Locate the cell with the specified text and output its (X, Y) center coordinate. 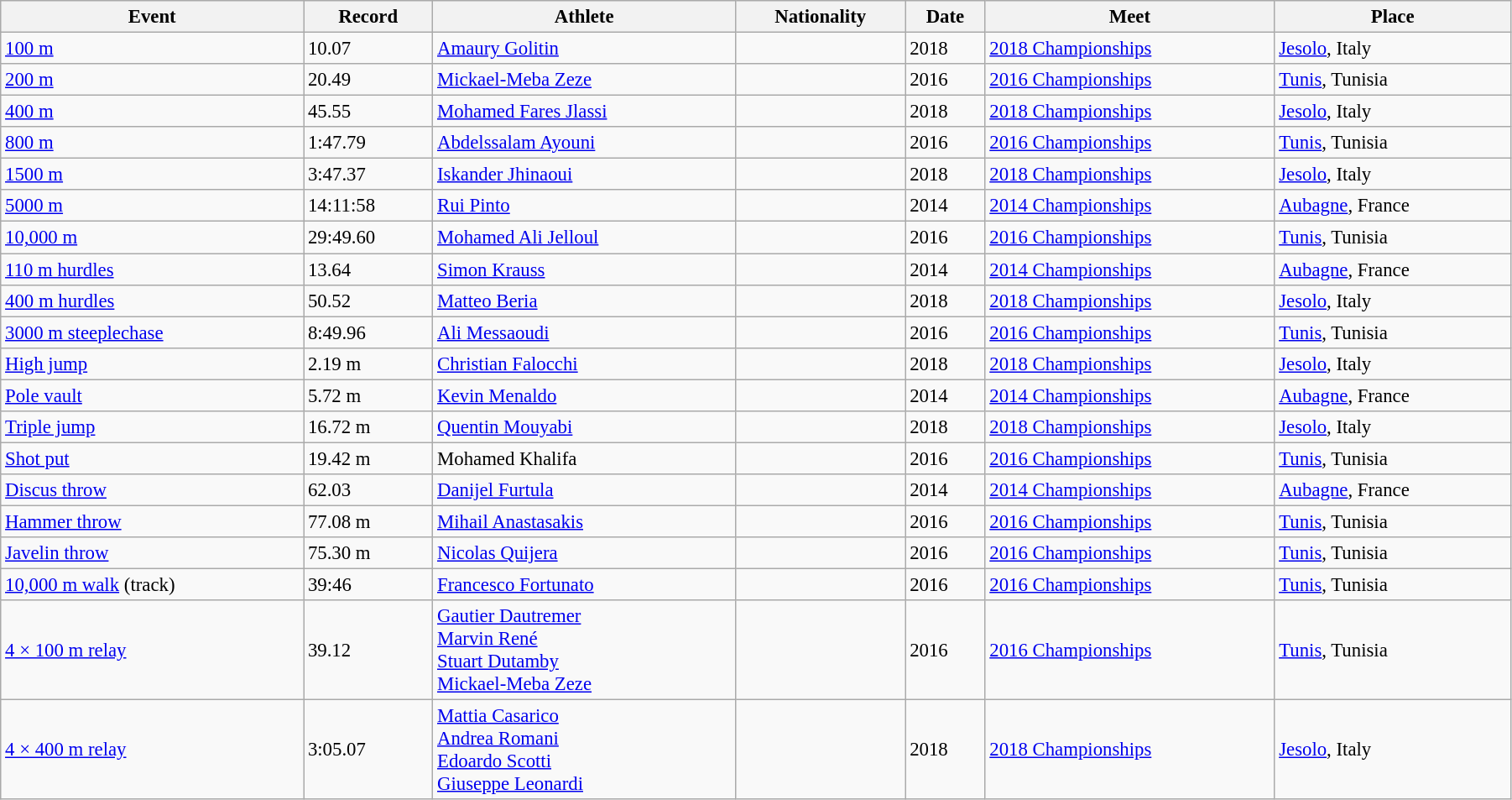
Date (945, 17)
4 × 400 m relay (153, 750)
Athlete (584, 17)
Pole vault (153, 395)
Shot put (153, 458)
Event (153, 17)
800 m (153, 143)
39:46 (368, 585)
Iskander Jhinaoui (584, 175)
14:11:58 (368, 206)
Place (1393, 17)
Mickael-Meba Zeze (584, 80)
2.19 m (368, 363)
Mohamed Fares Jlassi (584, 112)
45.55 (368, 112)
Nicolas Quijera (584, 553)
16.72 m (368, 427)
Christian Falocchi (584, 363)
Kevin Menaldo (584, 395)
5.72 m (368, 395)
100 m (153, 49)
Mattia CasaricoAndrea RomaniEdoardo ScottiGiuseppe Leonardi (584, 750)
Quentin Mouyabi (584, 427)
1500 m (153, 175)
Record (368, 17)
Rui Pinto (584, 206)
10,000 m walk (track) (153, 585)
10,000 m (153, 238)
Mohamed Ali Jelloul (584, 238)
110 m hurdles (153, 269)
19.42 m (368, 458)
Ali Messaoudi (584, 332)
Amaury Golitin (584, 49)
13.64 (368, 269)
77.08 m (368, 521)
Abdelssalam Ayouni (584, 143)
Discus throw (153, 490)
3:05.07 (368, 750)
4 × 100 m relay (153, 650)
400 m hurdles (153, 301)
1:47.79 (368, 143)
29:49.60 (368, 238)
Danijel Furtula (584, 490)
Hammer throw (153, 521)
400 m (153, 112)
Triple jump (153, 427)
Meet (1129, 17)
Mihail Anastasakis (584, 521)
Matteo Beria (584, 301)
Javelin throw (153, 553)
200 m (153, 80)
3000 m steeplechase (153, 332)
20.49 (368, 80)
Nationality (821, 17)
62.03 (368, 490)
10.07 (368, 49)
Gautier DautremerMarvin RenéStuart DutambyMickael-Meba Zeze (584, 650)
39.12 (368, 650)
Francesco Fortunato (584, 585)
50.52 (368, 301)
Mohamed Khalifa (584, 458)
High jump (153, 363)
5000 m (153, 206)
75.30 m (368, 553)
Simon Krauss (584, 269)
3:47.37 (368, 175)
8:49.96 (368, 332)
